Determine the [X, Y] coordinate at the center of the cell enclosing the given text.  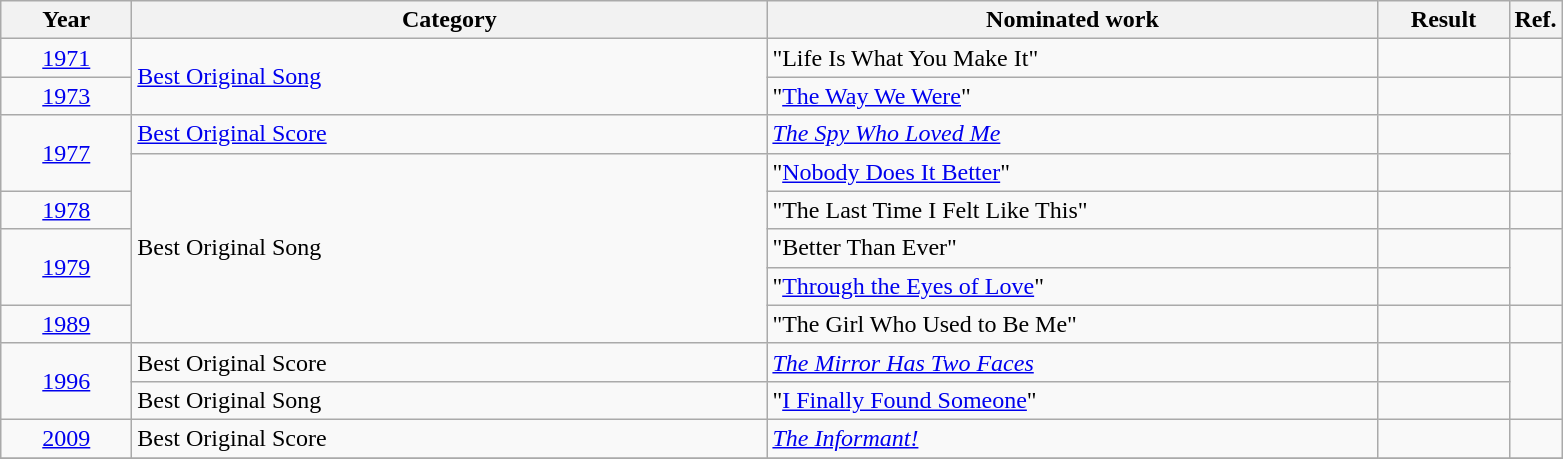
2009 [66, 438]
Ref. [1536, 20]
1978 [66, 210]
"Better Than Ever" [1072, 248]
1977 [66, 153]
1989 [66, 324]
1973 [66, 96]
1979 [66, 267]
The Spy Who Loved Me [1072, 134]
"The Way We Were" [1072, 96]
Nominated work [1072, 20]
"The Last Time I Felt Like This" [1072, 210]
"Through the Eyes of Love" [1072, 286]
1971 [66, 58]
The Mirror Has Two Faces [1072, 362]
1996 [66, 381]
Result [1444, 20]
Category [450, 20]
Year [66, 20]
The Informant! [1072, 438]
"Life Is What You Make It" [1072, 58]
"The Girl Who Used to Be Me" [1072, 324]
"I Finally Found Someone" [1072, 400]
"Nobody Does It Better" [1072, 172]
